Locate the cell with the specified text and output its (x, y) center coordinate. 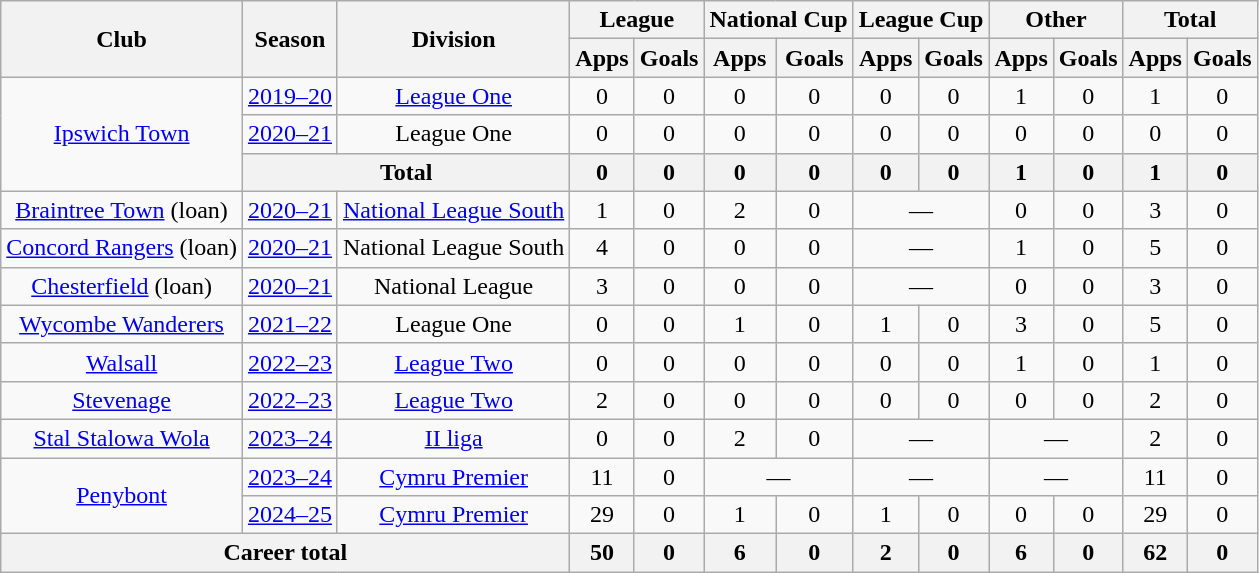
Club (122, 39)
Stevenage (122, 400)
Career total (286, 553)
Other (1056, 20)
Wycombe Wanderers (122, 324)
Concord Rangers (loan) (122, 248)
Stal Stalowa Wola (122, 438)
Season (290, 39)
Ipswich Town (122, 134)
2024–25 (290, 515)
Penybont (122, 496)
4 (602, 248)
Chesterfield (loan) (122, 286)
62 (1155, 553)
National Cup (778, 20)
League (637, 20)
50 (602, 553)
Division (453, 39)
II liga (453, 438)
Braintree Town (loan) (122, 210)
National League (453, 286)
League Cup (921, 20)
2021–22 (290, 324)
2019–20 (290, 96)
Walsall (122, 362)
